Return the (X, Y) coordinate for the center point of the cell that contains the specified text.  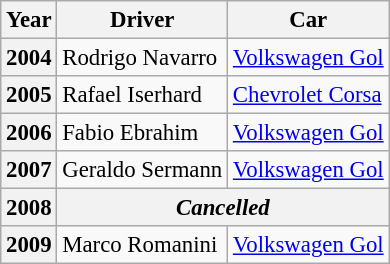
Cancelled (223, 208)
2004 (29, 58)
2009 (29, 245)
Geraldo Sermann (142, 170)
Driver (142, 20)
Chevrolet Corsa (308, 95)
Rafael Iserhard (142, 95)
Fabio Ebrahim (142, 133)
2006 (29, 133)
2005 (29, 95)
Rodrigo Navarro (142, 58)
Year (29, 20)
2007 (29, 170)
Marco Romanini (142, 245)
2008 (29, 208)
Car (308, 20)
